Pinpoint the cell where the given text exists, returning its [x, y] midpoint coordinate. 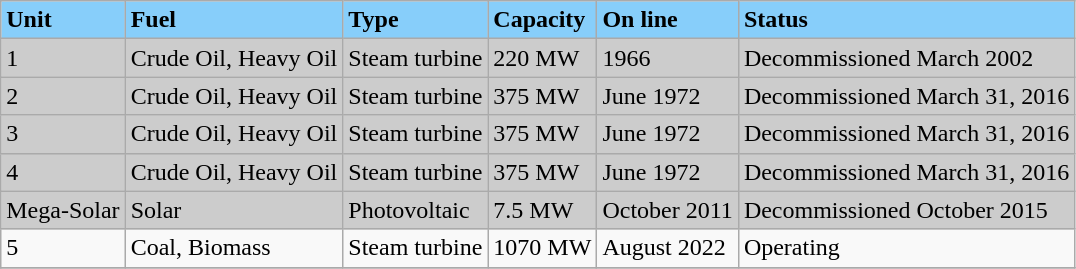
7.5 MW [542, 210]
Type [416, 20]
Operating [906, 248]
August 2022 [668, 248]
Capacity [542, 20]
1 [63, 58]
Decommissioned October 2015 [906, 210]
1070 MW [542, 248]
Photovoltaic [416, 210]
2 [63, 96]
October 2011 [668, 210]
5 [63, 248]
Unit [63, 20]
Coal, Biomass [234, 248]
3 [63, 134]
1966 [668, 58]
Solar [234, 210]
Fuel [234, 20]
4 [63, 172]
Mega-Solar [63, 210]
Status [906, 20]
Decommissioned March 2002 [906, 58]
220 MW [542, 58]
On line [668, 20]
